Capture the cell that displays the provided text and extract its (x, y) central coordinate. 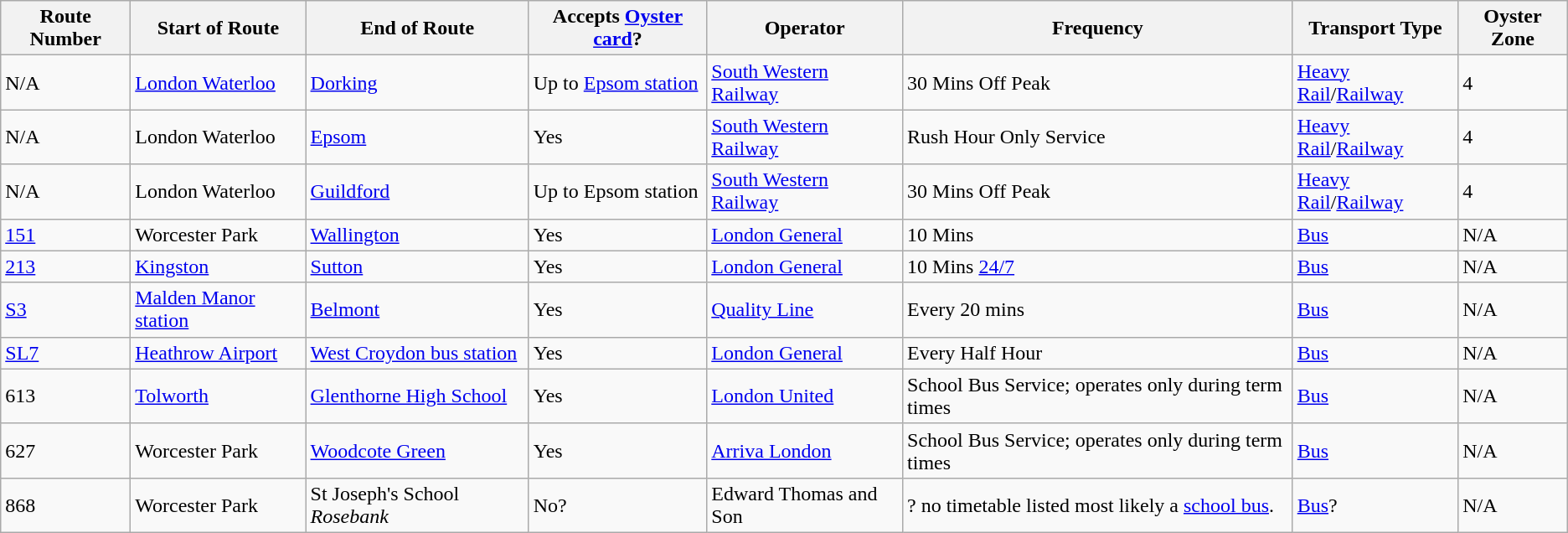
Malden Manor station (218, 310)
Kingston (218, 266)
? no timetable listed most likely a school bus. (1098, 505)
Oyster Zone (1513, 28)
Glenthorne High School (417, 396)
Edward Thomas and Son (805, 505)
151 (65, 235)
Sutton (417, 266)
Epsom (417, 137)
Rush Hour Only Service (1098, 137)
Woodcote Green (417, 451)
Quality Line (805, 310)
Arriva London (805, 451)
Belmont (417, 310)
Route Number (65, 28)
S3 (65, 310)
West Croydon bus station (417, 353)
627 (65, 451)
Bus? (1375, 505)
Heathrow Airport (218, 353)
868 (65, 505)
Every Half Hour (1098, 353)
Tolworth (218, 396)
Wallington (417, 235)
No? (618, 505)
Accepts Oyster card? (618, 28)
Guildford (417, 191)
SL7 (65, 353)
London United (805, 396)
Transport Type (1375, 28)
End of Route (417, 28)
Start of Route (218, 28)
213 (65, 266)
Operator (805, 28)
Every 20 mins (1098, 310)
10 Mins (1098, 235)
10 Mins 24/7 (1098, 266)
613 (65, 396)
Frequency (1098, 28)
Dorking (417, 82)
St Joseph's School Rosebank (417, 505)
